From the cell containing the given text, extract its center point as (X, Y) coordinate. 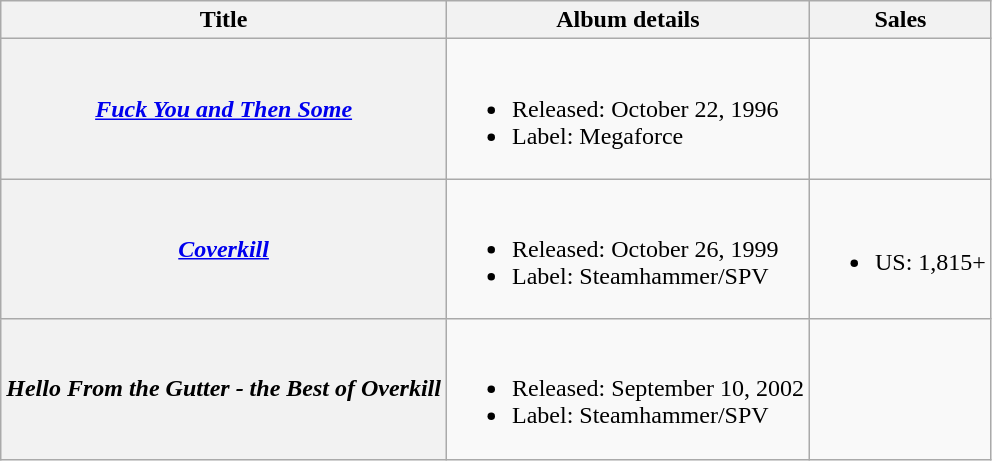
Sales (900, 20)
US: 1,815+ (900, 249)
Released: October 22, 1996Label: Megaforce (628, 109)
Released: September 10, 2002Label: Steamhammer/SPV (628, 389)
Released: October 26, 1999Label: Steamhammer/SPV (628, 249)
Fuck You and Then Some (224, 109)
Album details (628, 20)
Title (224, 20)
Hello From the Gutter - the Best of Overkill (224, 389)
Coverkill (224, 249)
